Pinpoint the cell where the given text exists, returning its (X, Y) midpoint coordinate. 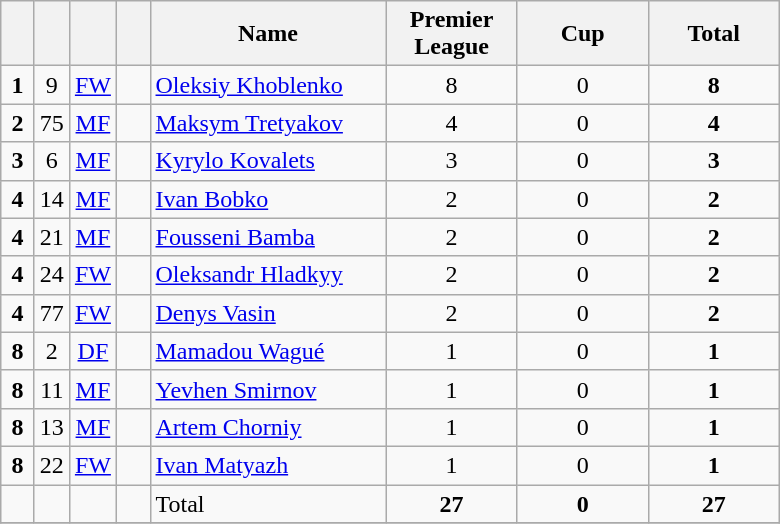
Cup (582, 34)
13 (52, 427)
Artem Chorniy (268, 427)
Premier League (452, 34)
Name (268, 34)
9 (52, 85)
14 (52, 199)
21 (52, 237)
Fousseni Bamba (268, 237)
6 (52, 161)
11 (52, 389)
Ivan Matyazh (268, 465)
22 (52, 465)
Denys Vasin (268, 313)
Ivan Bobko (268, 199)
77 (52, 313)
75 (52, 123)
DF (92, 351)
Kyrylo Kovalets (268, 161)
Yevhen Smirnov (268, 389)
Oleksiy Khoblenko (268, 85)
Oleksandr Hladkyy (268, 275)
24 (52, 275)
Mamadou Wagué (268, 351)
Maksym Tretyakov (268, 123)
